Identify which cell holds the provided text, then report its [X, Y] central coordinate. 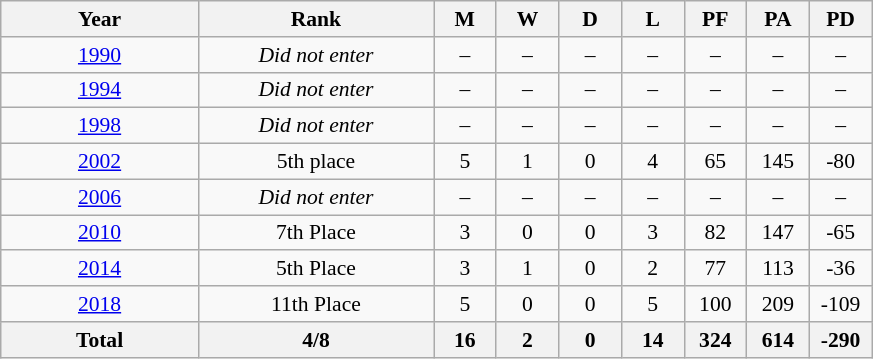
145 [778, 162]
2010 [100, 233]
PD [840, 19]
1998 [100, 126]
113 [778, 269]
-36 [840, 269]
Year [100, 19]
5th place [316, 162]
M [466, 19]
614 [778, 340]
7th Place [316, 233]
2018 [100, 304]
14 [652, 340]
Total [100, 340]
PF [716, 19]
2002 [100, 162]
-290 [840, 340]
4/8 [316, 340]
82 [716, 233]
147 [778, 233]
W [528, 19]
1994 [100, 90]
1990 [100, 55]
209 [778, 304]
-65 [840, 233]
L [652, 19]
77 [716, 269]
65 [716, 162]
100 [716, 304]
Rank [316, 19]
-80 [840, 162]
PA [778, 19]
D [590, 19]
5th Place [316, 269]
16 [466, 340]
324 [716, 340]
2014 [100, 269]
2006 [100, 197]
11th Place [316, 304]
-109 [840, 304]
4 [652, 162]
